Identify which cell holds the provided text, then report its [x, y] central coordinate. 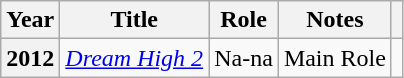
Na-na [244, 58]
2012 [30, 58]
Dream High 2 [134, 58]
Year [30, 20]
Main Role [334, 58]
Role [244, 20]
Notes [334, 20]
Title [134, 20]
